Return the (X, Y) coordinate for the center point of the cell that contains the specified text.  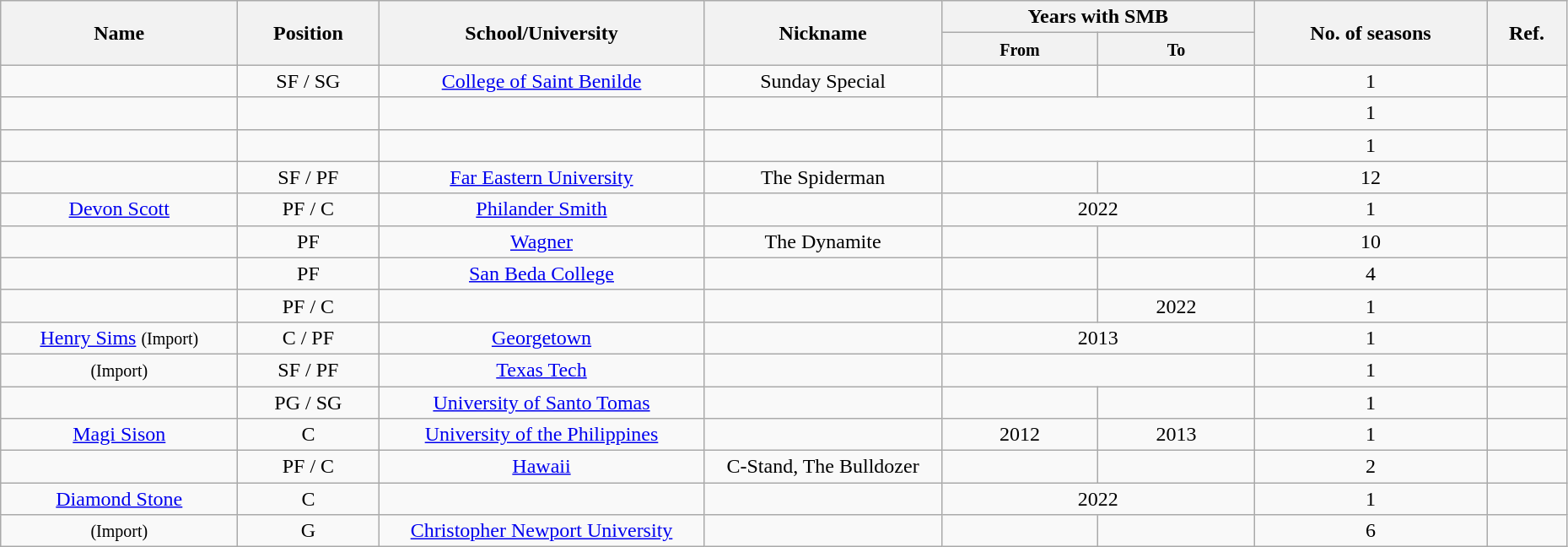
Years with SMB (1098, 17)
2 (1370, 467)
6 (1370, 531)
The Spiderman (823, 177)
College of Saint Benilde (542, 81)
2012 (1020, 435)
C / PF (309, 338)
University of Santo Tomas (542, 403)
Wagner (542, 241)
Ref. (1527, 33)
University of the Philippines (542, 435)
10 (1370, 241)
Texas Tech (542, 370)
Name (120, 33)
Magi Sison (120, 435)
San Beda College (542, 273)
PG / SG (309, 403)
Devon Scott (120, 209)
Christopher Newport University (542, 531)
Hawaii (542, 467)
G (309, 531)
Philander Smith (542, 209)
No. of seasons (1370, 33)
Georgetown (542, 338)
12 (1370, 177)
C-Stand, The Bulldozer (823, 467)
Henry Sims (Import) (120, 338)
Far Eastern University (542, 177)
To (1177, 49)
4 (1370, 273)
SF / SG (309, 81)
Nickname (823, 33)
Sunday Special (823, 81)
School/University (542, 33)
The Dynamite (823, 241)
From (1020, 49)
Position (309, 33)
Diamond Stone (120, 499)
